Scan for the cell matching the given text and deliver its [X, Y] coordinate at center. 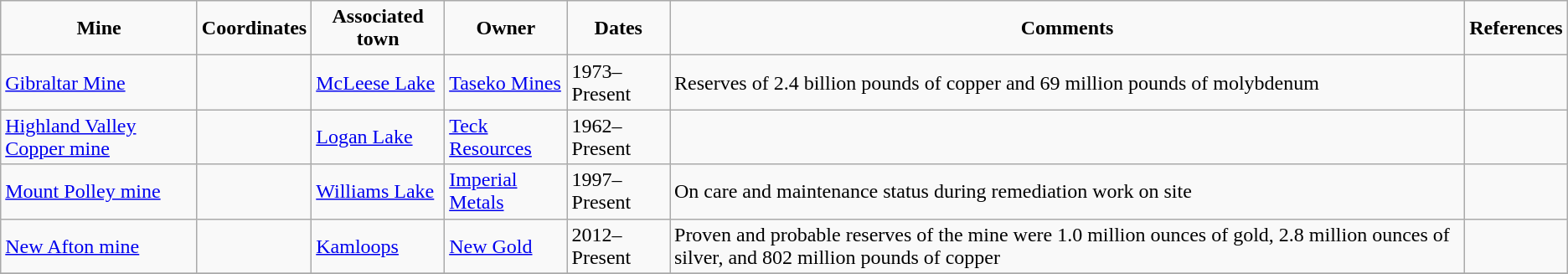
Mine [99, 28]
New Gold [506, 246]
Associated town [379, 28]
Coordinates [254, 28]
1997–Present [618, 191]
Mount Polley mine [99, 191]
Comments [1067, 28]
Williams Lake [379, 191]
Gibraltar Mine [99, 82]
2012–Present [618, 246]
1973–Present [618, 82]
New Afton mine [99, 246]
Kamloops [379, 246]
Taseko Mines [506, 82]
1962–Present [618, 137]
Owner [506, 28]
On care and maintenance status during remediation work on site [1067, 191]
Logan Lake [379, 137]
Imperial Metals [506, 191]
Proven and probable reserves of the mine were 1.0 million ounces of gold, 2.8 million ounces of silver, and 802 million pounds of copper [1067, 246]
References [1516, 28]
Teck Resources [506, 137]
Highland Valley Copper mine [99, 137]
Dates [618, 28]
Reserves of 2.4 billion pounds of copper and 69 million pounds of molybdenum [1067, 82]
McLeese Lake [379, 82]
